Return [x, y] of the center of cell containing provided text 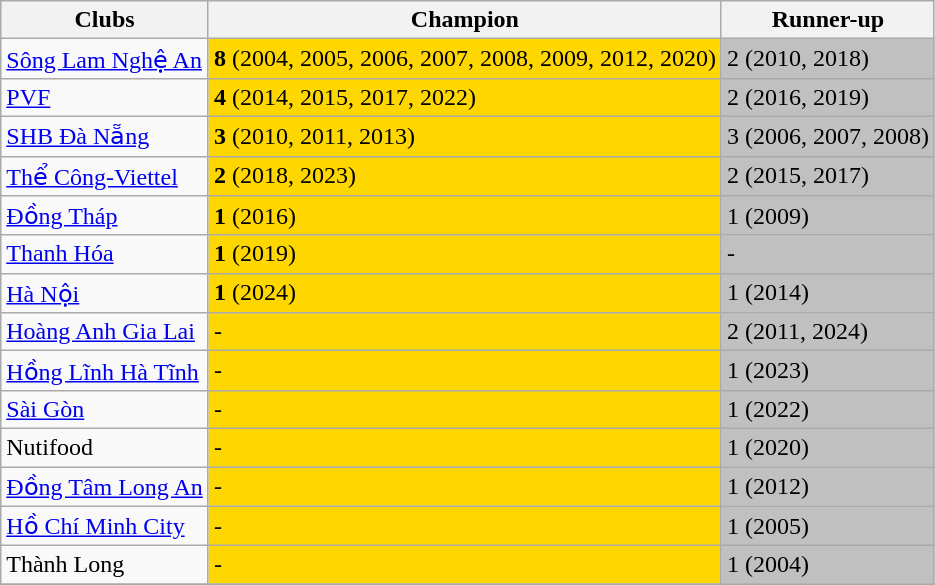
4 (2014, 2015, 2017, 2022) [464, 97]
Thể Công-Viettel [105, 176]
PVF [105, 97]
Hà Nội [105, 293]
Clubs [105, 20]
1 (2014) [828, 293]
Thanh Hóa [105, 254]
Runner-up [828, 20]
8 (2004, 2005, 2006, 2007, 2008, 2009, 2012, 2020) [464, 59]
2 (2015, 2017) [828, 176]
Hồ Chí Minh City [105, 526]
1 (2012) [828, 486]
1 (2019) [464, 254]
1 (2023) [828, 371]
1 (2020) [828, 447]
2 (2010, 2018) [828, 59]
Đồng Tháp [105, 216]
1 (2016) [464, 216]
2 (2011, 2024) [828, 332]
1 (2024) [464, 293]
Sông Lam Nghệ An [105, 59]
Đồng Tâm Long An [105, 486]
1 (2004) [828, 565]
2 (2018, 2023) [464, 176]
Hoàng Anh Gia Lai [105, 332]
Champion [464, 20]
1 (2022) [828, 409]
1 (2005) [828, 526]
2 (2016, 2019) [828, 97]
1 (2009) [828, 216]
Nutifood [105, 447]
Thành Long [105, 565]
3 (2010, 2011, 2013) [464, 136]
SHB Đà Nẵng [105, 136]
Hồng Lĩnh Hà Tĩnh [105, 371]
Sài Gòn [105, 409]
3 (2006, 2007, 2008) [828, 136]
